Return the [X, Y] coordinate for the center point of the cell that contains the specified text.  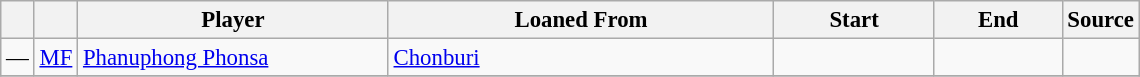
Source [1100, 20]
Player [234, 20]
— [18, 58]
Phanuphong Phonsa [234, 58]
MF [56, 58]
End [998, 20]
Loaned From [581, 20]
Start [854, 20]
Chonburi [581, 58]
